Locate the cell with the specified text and output its [x, y] center coordinate. 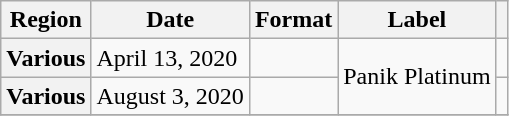
April 13, 2020 [170, 58]
August 3, 2020 [170, 96]
Label [417, 20]
Format [293, 20]
Panik Platinum [417, 77]
Region [46, 20]
Date [170, 20]
